Identify which cell holds the provided text, then report its [x, y] central coordinate. 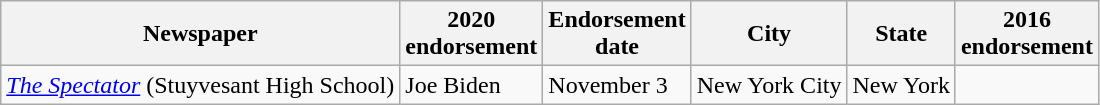
2016endorsement [1026, 34]
Newspaper [200, 34]
2020endorsement [472, 34]
Endorsementdate [617, 34]
State [901, 34]
Joe Biden [472, 85]
The Spectator (Stuyvesant High School) [200, 85]
New York [901, 85]
City [769, 34]
November 3 [617, 85]
New York City [769, 85]
